Detect which cell encompasses the target text, then output its (X, Y) center coordinate. 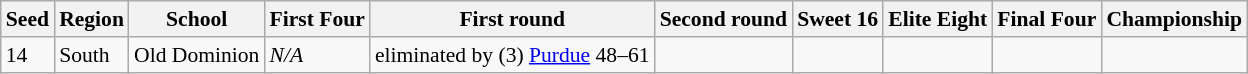
Final Four (1046, 19)
Elite Eight (938, 19)
South (92, 55)
eliminated by (3) Purdue 48–61 (512, 55)
Second round (724, 19)
School (196, 19)
Seed (28, 19)
Championship (1174, 19)
First round (512, 19)
N/A (316, 55)
14 (28, 55)
First Four (316, 19)
Region (92, 19)
Old Dominion (196, 55)
Sweet 16 (838, 19)
